Scan for the cell matching the given text and deliver its (x, y) coordinate at center. 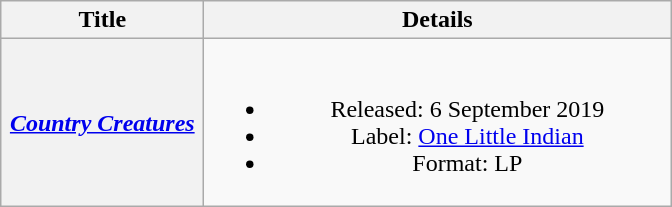
Released: 6 September 2019Label: One Little IndianFormat: LP (438, 122)
Country Creatures (102, 122)
Title (102, 20)
Details (438, 20)
